Identify which cell holds the provided text, then report its (x, y) central coordinate. 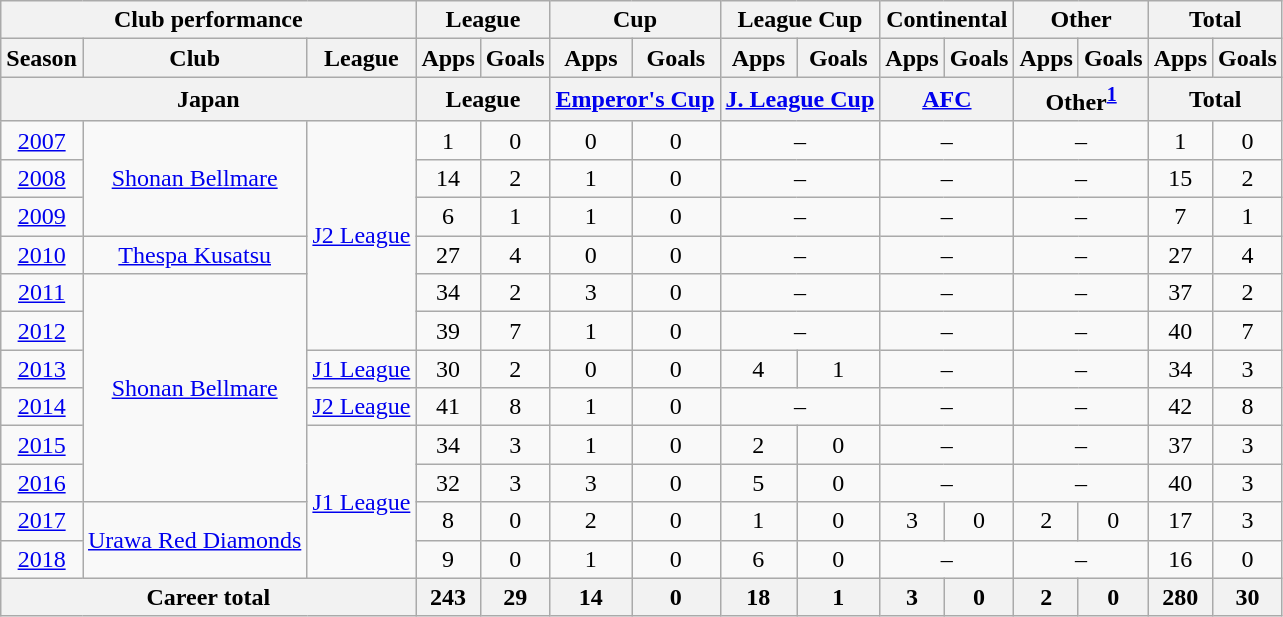
2012 (42, 331)
2016 (42, 483)
32 (448, 483)
18 (758, 597)
Continental (947, 20)
Urawa Red Diamonds (194, 540)
AFC (947, 100)
2009 (42, 217)
Career total (208, 597)
2013 (42, 369)
29 (515, 597)
5 (758, 483)
17 (1180, 521)
2017 (42, 521)
Thespa Kusatsu (194, 255)
2018 (42, 559)
Japan (208, 100)
39 (448, 331)
Club (194, 58)
2015 (42, 445)
Season (42, 58)
243 (448, 597)
Other (1081, 20)
9 (448, 559)
2011 (42, 293)
Cup (635, 20)
J. League Cup (800, 100)
Emperor's Cup (635, 100)
2010 (42, 255)
42 (1180, 407)
15 (1180, 178)
41 (448, 407)
16 (1180, 559)
League Cup (800, 20)
Club performance (208, 20)
2007 (42, 140)
280 (1180, 597)
2008 (42, 178)
2014 (42, 407)
Other1 (1081, 100)
